Pinpoint the cell where the given text exists, returning its (X, Y) midpoint coordinate. 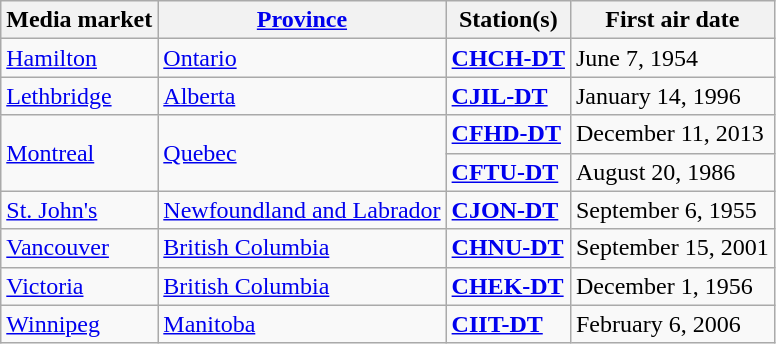
Province (302, 20)
First air date (672, 20)
CFTU-DT (508, 172)
December 11, 2013 (672, 134)
February 6, 2006 (672, 324)
CHCH-DT (508, 58)
CHEK-DT (508, 286)
Alberta (302, 96)
Ontario (302, 58)
CIIT-DT (508, 324)
Newfoundland and Labrador (302, 210)
Media market (80, 20)
CFHD-DT (508, 134)
August 20, 1986 (672, 172)
Hamilton (80, 58)
Vancouver (80, 248)
September 6, 1955 (672, 210)
Lethbridge (80, 96)
Quebec (302, 153)
Manitoba (302, 324)
CHNU-DT (508, 248)
Winnipeg (80, 324)
January 14, 1996 (672, 96)
June 7, 1954 (672, 58)
Station(s) (508, 20)
December 1, 1956 (672, 286)
Montreal (80, 153)
St. John's (80, 210)
Victoria (80, 286)
September 15, 2001 (672, 248)
CJIL-DT (508, 96)
CJON-DT (508, 210)
